Determine the (x, y) coordinate at the center of the cell enclosing the given text.  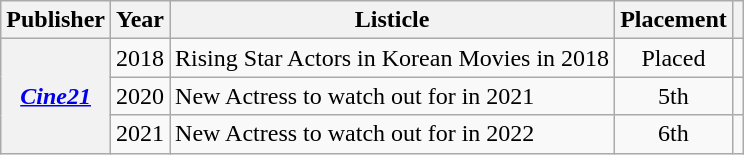
New Actress to watch out for in 2022 (392, 134)
Listicle (392, 20)
5th (674, 96)
New Actress to watch out for in 2021 (392, 96)
Cine21 (56, 96)
2020 (140, 96)
2018 (140, 58)
Placement (674, 20)
Placed (674, 58)
2021 (140, 134)
Publisher (56, 20)
Year (140, 20)
Rising Star Actors in Korean Movies in 2018 (392, 58)
6th (674, 134)
